For the text-containing cell, return its midpoint in [X, Y] coordinate format. 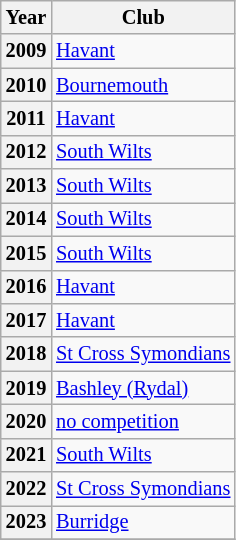
Bournemouth [143, 85]
Year [26, 17]
2010 [26, 85]
Club [143, 17]
2017 [26, 320]
2016 [26, 287]
2012 [26, 152]
2013 [26, 186]
2023 [26, 522]
Burridge [143, 522]
2019 [26, 388]
2009 [26, 51]
2014 [26, 219]
2020 [26, 421]
2011 [26, 118]
2021 [26, 455]
2022 [26, 489]
Bashley (Rydal) [143, 388]
2015 [26, 253]
no competition [143, 421]
2018 [26, 354]
